Find where the given text appears and provide that cell's center as [X, Y] coordinate. 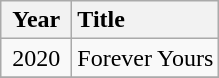
Forever Yours [146, 58]
2020 [36, 58]
Year [36, 20]
Title [146, 20]
